Determine the (X, Y) coordinate at the center of the cell enclosing the given text.  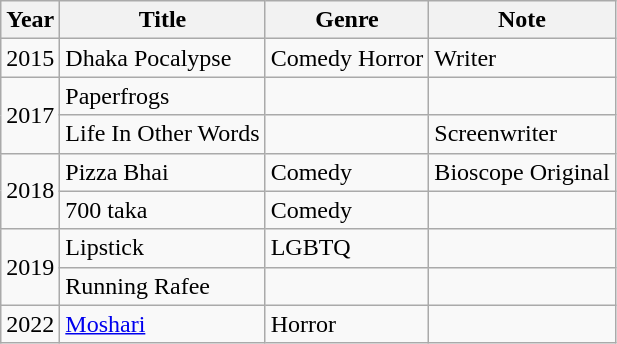
Year (30, 20)
Life In Other Words (162, 134)
2015 (30, 58)
Moshari (162, 324)
2017 (30, 115)
2022 (30, 324)
2018 (30, 191)
Writer (522, 58)
Screenwriter (522, 134)
Running Rafee (162, 286)
Comedy Horror (347, 58)
Horror (347, 324)
Bioscope Original (522, 172)
Pizza Bhai (162, 172)
Genre (347, 20)
Note (522, 20)
Dhaka Pocalypse (162, 58)
LGBTQ (347, 248)
Title (162, 20)
Paperfrogs (162, 96)
700 taka (162, 210)
Lipstick (162, 248)
2019 (30, 267)
